Determine the (X, Y) coordinate at the center of the cell enclosing the given text.  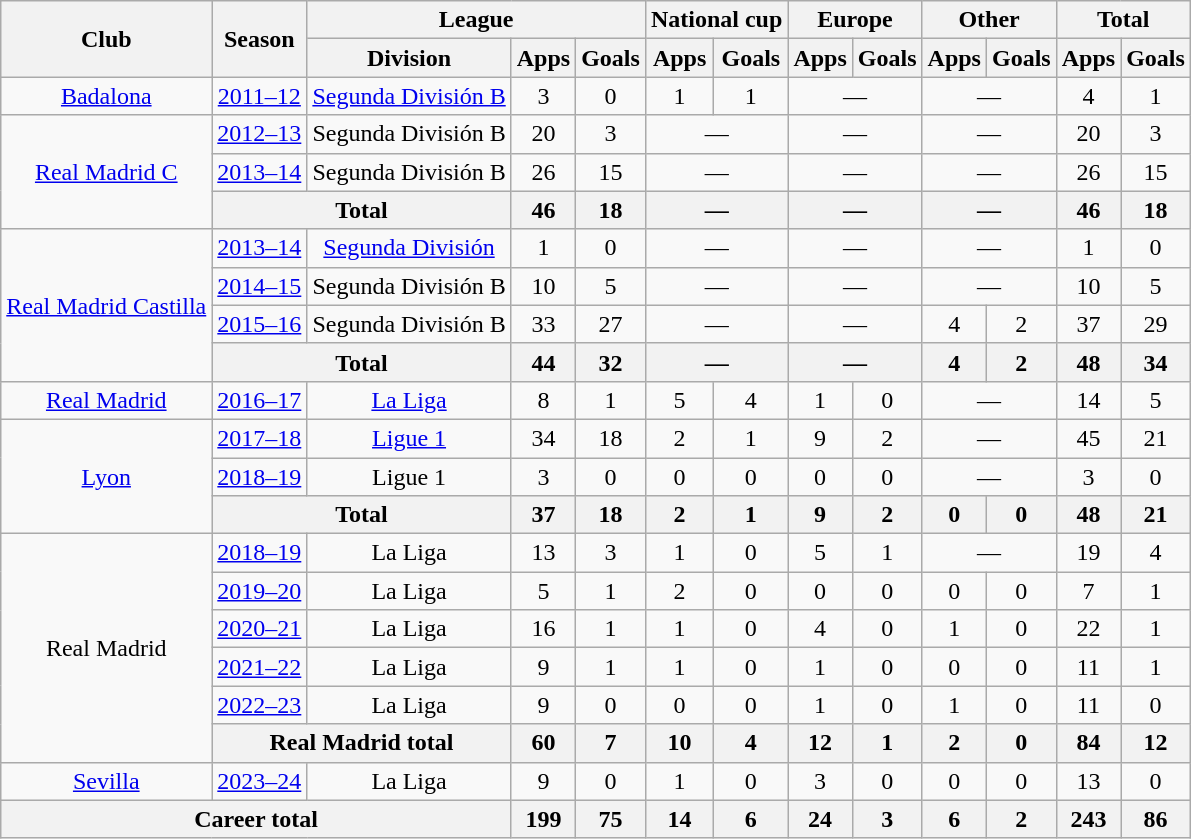
2014–15 (260, 286)
2015–16 (260, 324)
Division (409, 58)
2023–24 (260, 781)
44 (543, 362)
Lyon (106, 476)
84 (1088, 743)
22 (1088, 629)
32 (611, 362)
2017–18 (260, 438)
29 (1156, 324)
2012–13 (260, 134)
86 (1156, 819)
Career total (256, 819)
Other (989, 20)
16 (543, 629)
45 (1088, 438)
19 (1088, 553)
8 (543, 400)
60 (543, 743)
27 (611, 324)
Real Madrid C (106, 172)
Club (106, 39)
2022–23 (260, 705)
2021–22 (260, 667)
243 (1088, 819)
2016–17 (260, 400)
Real Madrid total (362, 743)
2011–12 (260, 96)
League (476, 20)
National cup (716, 20)
Europe (855, 20)
2019–20 (260, 591)
199 (543, 819)
2020–21 (260, 629)
Segunda División (409, 248)
Real Madrid Castilla (106, 305)
Season (260, 39)
24 (820, 819)
Badalona (106, 96)
Sevilla (106, 781)
75 (611, 819)
33 (543, 324)
